Identify which cell holds the provided text, then report its [x, y] central coordinate. 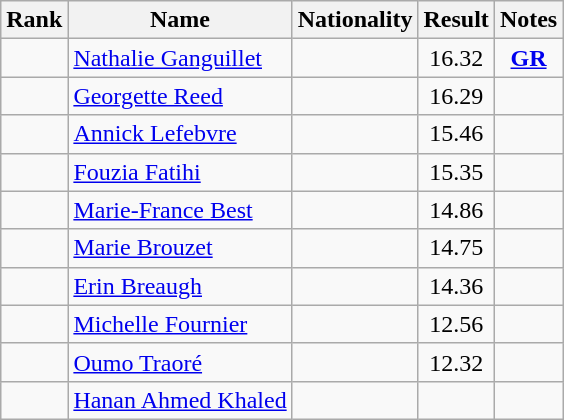
Nationality [355, 20]
Michelle Fournier [180, 324]
Nathalie Ganguillet [180, 58]
16.32 [456, 58]
Erin Breaugh [180, 286]
14.86 [456, 210]
Georgette Reed [180, 96]
12.56 [456, 324]
Annick Lefebvre [180, 134]
12.32 [456, 362]
Notes [528, 20]
15.35 [456, 172]
15.46 [456, 134]
Marie-France Best [180, 210]
Oumo Traoré [180, 362]
Hanan Ahmed Khaled [180, 400]
Fouzia Fatihi [180, 172]
Rank [34, 20]
Result [456, 20]
Marie Brouzet [180, 248]
14.75 [456, 248]
14.36 [456, 286]
GR [528, 58]
Name [180, 20]
16.29 [456, 96]
